Locate the cell with the specified text and output its [x, y] center coordinate. 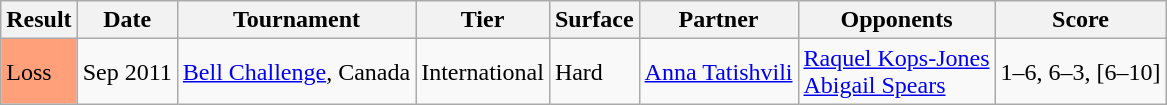
Date [127, 20]
Opponents [896, 20]
International [483, 72]
Raquel Kops-Jones Abigail Spears [896, 72]
Surface [594, 20]
Loss [39, 72]
Result [39, 20]
Tier [483, 20]
Sep 2011 [127, 72]
Score [1080, 20]
Hard [594, 72]
Anna Tatishvili [718, 72]
Partner [718, 20]
1–6, 6–3, [6–10] [1080, 72]
Tournament [296, 20]
Bell Challenge, Canada [296, 72]
